Scan for the cell matching the given text and deliver its [X, Y] coordinate at center. 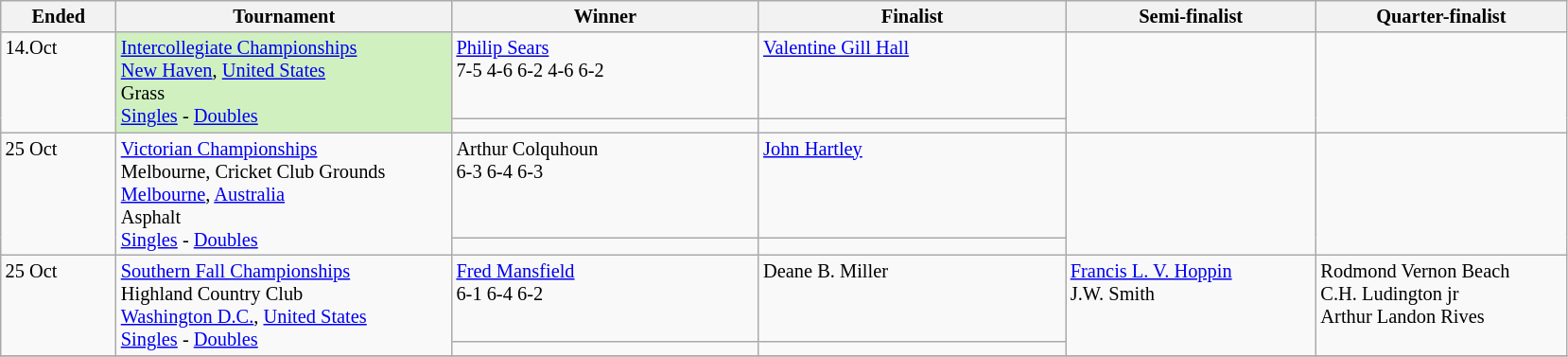
Winner [605, 16]
Fred Mansfield6-1 6-4 6-2 [605, 297]
Quarter-finalist [1441, 16]
Valentine Gill Hall [912, 75]
Semi-finalist [1192, 16]
Southern Fall ChampionshipsHighland Country ClubWashington D.C., United StatesSingles - Doubles [284, 305]
Intercollegiate ChampionshipsNew Haven, United StatesGrassSingles - Doubles [284, 82]
John Hartley [912, 186]
Francis L. V. Hoppin J.W. Smith [1192, 305]
Arthur Colquhoun6-3 6-4 6-3 [605, 186]
Victorian ChampionshipsMelbourne, Cricket Club GroundsMelbourne, AustraliaAsphaltSingles - Doubles [284, 194]
14.Oct [59, 82]
Philip Sears7-5 4-6 6-2 4-6 6-2 [605, 75]
Deane B. Miller [912, 297]
Tournament [284, 16]
Finalist [912, 16]
Rodmond Vernon Beach C.H. Ludington jr Arthur Landon Rives [1441, 305]
Ended [59, 16]
